Return the (x, y) coordinate for the center point of the cell that contains the specified text.  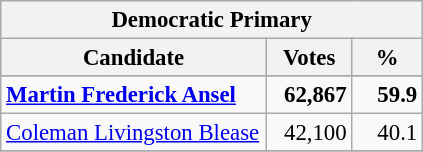
Candidate (134, 58)
62,867 (309, 95)
40.1 (388, 133)
Votes (309, 58)
42,100 (309, 133)
Coleman Livingston Blease (134, 133)
Democratic Primary (212, 20)
% (388, 58)
59.9 (388, 95)
Martin Frederick Ansel (134, 95)
